Pinpoint the cell where the given text exists, returning its (X, Y) midpoint coordinate. 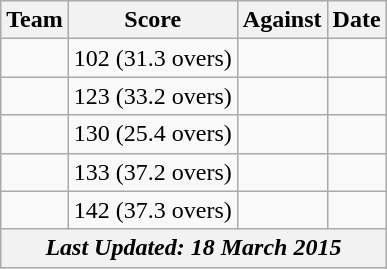
133 (37.2 overs) (152, 172)
Last Updated: 18 March 2015 (194, 248)
102 (31.3 overs) (152, 58)
Against (282, 20)
123 (33.2 overs) (152, 96)
130 (25.4 overs) (152, 134)
142 (37.3 overs) (152, 210)
Score (152, 20)
Team (35, 20)
Date (356, 20)
